Scan for the cell matching the given text and deliver its [X, Y] coordinate at center. 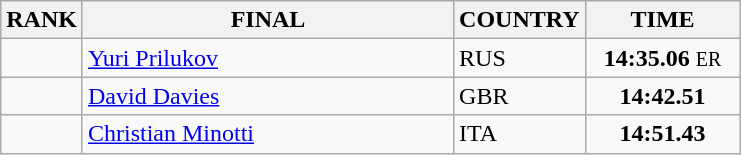
TIME [662, 20]
14:51.43 [662, 134]
Christian Minotti [268, 134]
GBR [520, 96]
RUS [520, 58]
FINAL [268, 20]
Yuri Prilukov [268, 58]
14:42.51 [662, 96]
ITA [520, 134]
14:35.06 ER [662, 58]
David Davies [268, 96]
COUNTRY [520, 20]
RANK [42, 20]
